Pinpoint the cell where the given text exists, returning its [x, y] midpoint coordinate. 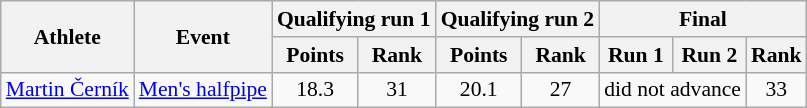
Athlete [68, 36]
Final [702, 19]
27 [560, 90]
Martin Černík [68, 90]
20.1 [479, 90]
33 [776, 90]
did not advance [672, 90]
Run 1 [636, 55]
Event [203, 36]
Qualifying run 1 [354, 19]
18.3 [315, 90]
Men's halfpipe [203, 90]
Qualifying run 2 [518, 19]
31 [396, 90]
Run 2 [710, 55]
